Search for the cell housing the specified text and yield its [X, Y] center coordinate. 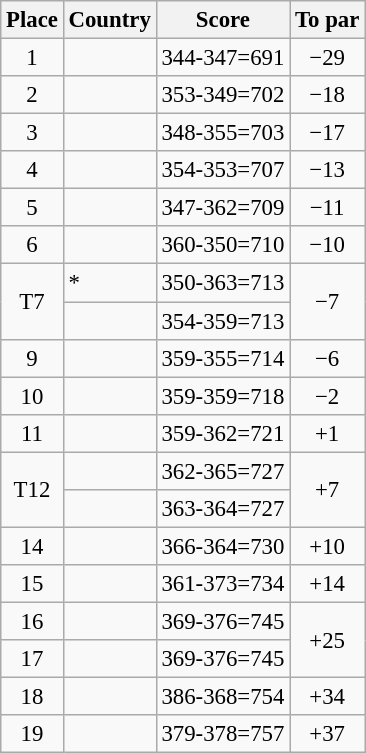
−18 [328, 95]
−6 [328, 358]
Score [223, 20]
4 [32, 170]
+37 [328, 734]
362-365=727 [223, 471]
+25 [328, 640]
−2 [328, 396]
+10 [328, 546]
386-368=754 [223, 697]
10 [32, 396]
354-359=713 [223, 321]
353-349=702 [223, 95]
15 [32, 584]
360-350=710 [223, 245]
347-362=709 [223, 208]
−7 [328, 302]
359-362=721 [223, 433]
−10 [328, 245]
+1 [328, 433]
348-355=703 [223, 133]
* [110, 283]
19 [32, 734]
366-364=730 [223, 546]
Place [32, 20]
−17 [328, 133]
350-363=713 [223, 283]
2 [32, 95]
361-373=734 [223, 584]
354-353=707 [223, 170]
379-378=757 [223, 734]
−29 [328, 58]
3 [32, 133]
11 [32, 433]
−13 [328, 170]
T7 [32, 302]
+7 [328, 490]
16 [32, 621]
344-347=691 [223, 58]
9 [32, 358]
+14 [328, 584]
Country [110, 20]
−11 [328, 208]
359-359=718 [223, 396]
1 [32, 58]
363-364=727 [223, 509]
18 [32, 697]
+34 [328, 697]
T12 [32, 490]
5 [32, 208]
14 [32, 546]
To par [328, 20]
17 [32, 659]
359-355=714 [223, 358]
6 [32, 245]
